From the cell containing the given text, extract its center point as (X, Y) coordinate. 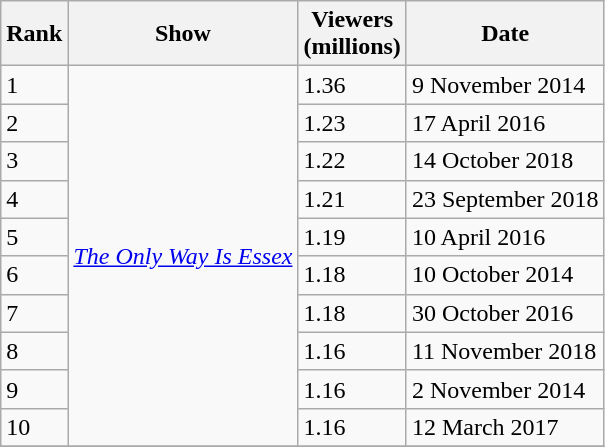
11 November 2018 (505, 351)
1.19 (352, 237)
17 April 2016 (505, 123)
5 (34, 237)
23 September 2018 (505, 199)
10 October 2014 (505, 275)
1 (34, 85)
10 (34, 427)
8 (34, 351)
1.23 (352, 123)
1.21 (352, 199)
30 October 2016 (505, 313)
2 November 2014 (505, 389)
2 (34, 123)
4 (34, 199)
The Only Way Is Essex (183, 256)
Show (183, 34)
6 (34, 275)
Viewers(millions) (352, 34)
9 November 2014 (505, 85)
1.36 (352, 85)
12 March 2017 (505, 427)
14 October 2018 (505, 161)
Date (505, 34)
3 (34, 161)
Rank (34, 34)
9 (34, 389)
10 April 2016 (505, 237)
1.22 (352, 161)
7 (34, 313)
